From the cell containing the given text, extract its center point as (x, y) coordinate. 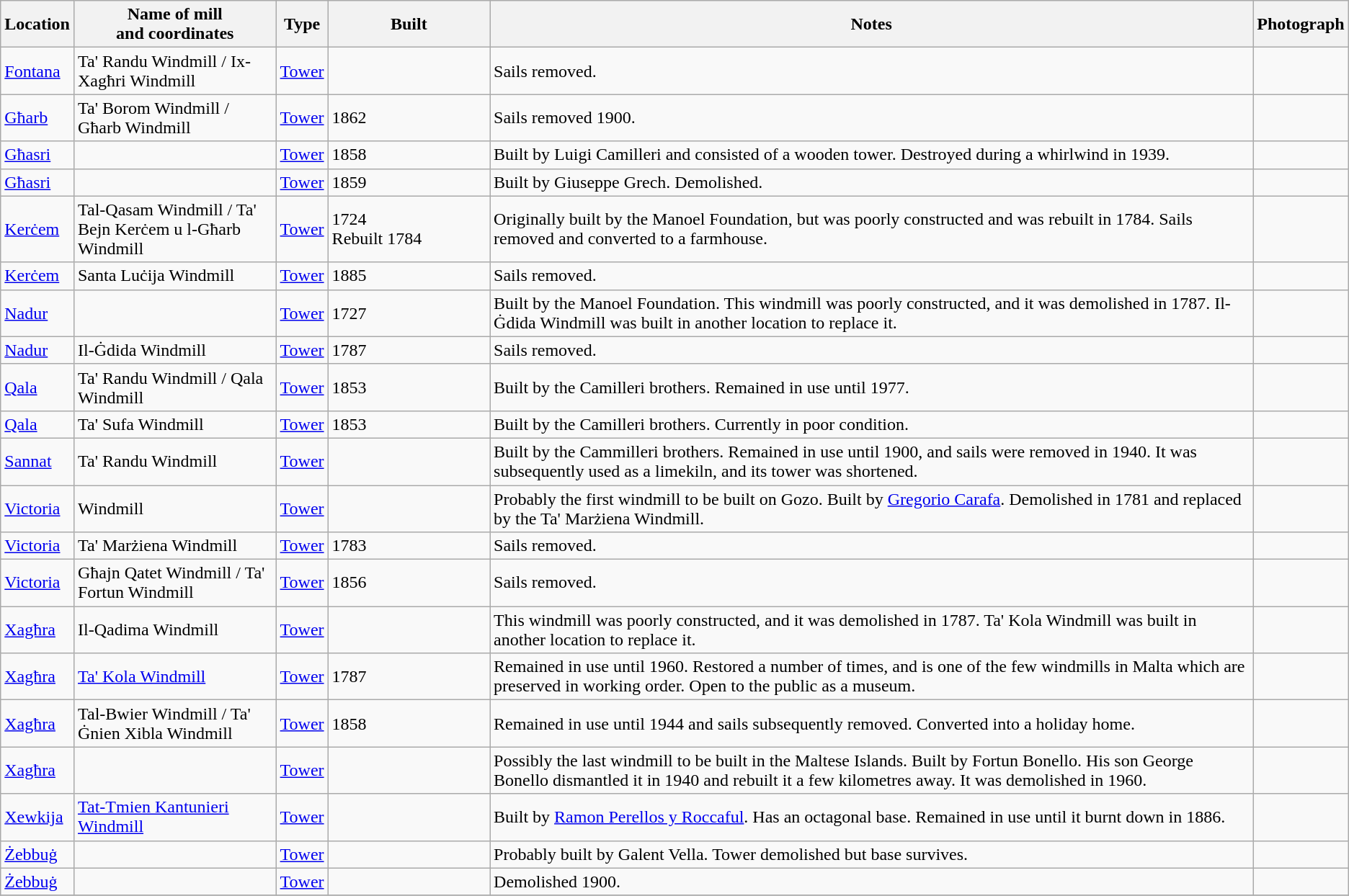
1862 (409, 118)
1783 (409, 546)
1856 (409, 583)
Għarb (37, 118)
Tal-Qasam Windmill / Ta' Bejn Kerċem u l-Għarb Windmill (174, 229)
Probably the first windmill to be built on Gozo. Built by Gregorio Carafa. Demolished in 1781 and replaced by the Ta' Marżiena Windmill. (872, 509)
Built (409, 24)
Tal-Bwier Windmill / Ta' Ġnien Xibla Windmill (174, 723)
Windmill (174, 509)
Ta' Kola Windmill (174, 677)
This windmill was poorly constructed, and it was demolished in 1787. Ta' Kola Windmill was built in another location to replace it. (872, 630)
Santa Luċija Windmill (174, 276)
Probably built by Galent Vella. Tower demolished but base survives. (872, 854)
1727 (409, 313)
Ta' Randu Windmill (174, 461)
Built by the Camilleri brothers. Remained in use until 1977. (872, 387)
Type (302, 24)
Ta' Borom Windmill / Għarb Windmill (174, 118)
Xewkija (37, 817)
1885 (409, 276)
Originally built by the Manoel Foundation, but was poorly constructed and was rebuilt in 1784. Sails removed and converted to a farmhouse. (872, 229)
Ta' Randu Windmill / Ix-Xagħri Windmill (174, 71)
Fontana (37, 71)
Tat-Tmien Kantunieri Windmill (174, 817)
Ta' Marżiena Windmill (174, 546)
Għajn Qatet Windmill / Ta' Fortun Windmill (174, 583)
Built by Luigi Camilleri and consisted of a wooden tower. Destroyed during a whirlwind in 1939. (872, 155)
Photograph (1301, 24)
Built by Giuseppe Grech. Demolished. (872, 182)
Sails removed 1900. (872, 118)
Ta' Randu Windmill / Qala Windmill (174, 387)
Location (37, 24)
Il-Ġdida Windmill (174, 350)
Demolished 1900. (872, 882)
1859 (409, 182)
Remained in use until 1944 and sails subsequently removed. Converted into a holiday home. (872, 723)
Sannat (37, 461)
Built by Ramon Perellos y Roccaful. Has an octagonal base. Remained in use until it burnt down in 1886. (872, 817)
Ta' Sufa Windmill (174, 424)
Notes (872, 24)
1724Rebuilt 1784 (409, 229)
Il-Qadima Windmill (174, 630)
Name of milland coordinates (174, 24)
Built by the Camilleri brothers. Currently in poor condition. (872, 424)
